Output the (x, y) coordinate of the center of the cell containing the given text.  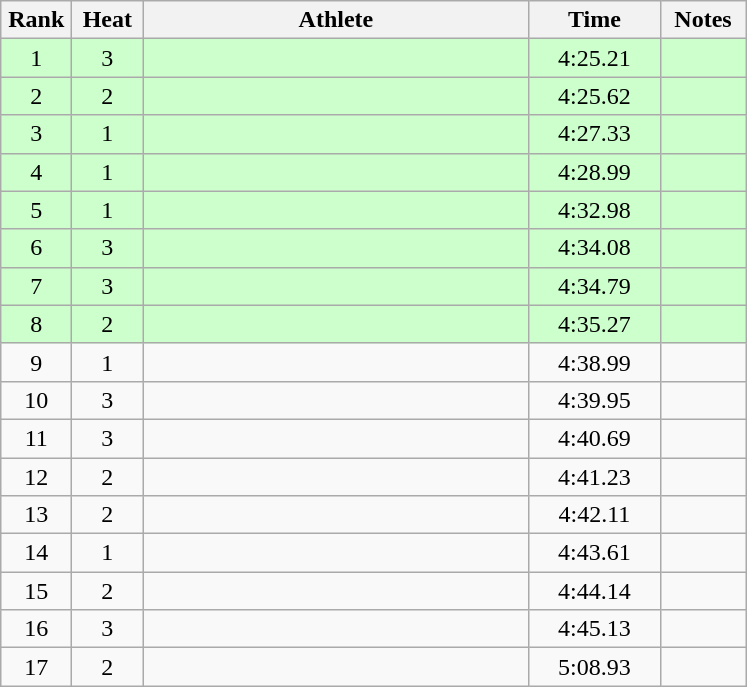
15 (36, 591)
4:44.14 (594, 591)
4:25.21 (594, 58)
10 (36, 400)
4:34.08 (594, 248)
12 (36, 477)
4:35.27 (594, 324)
Time (594, 20)
14 (36, 553)
4:27.33 (594, 134)
13 (36, 515)
9 (36, 362)
17 (36, 667)
Notes (703, 20)
4:42.11 (594, 515)
4 (36, 172)
5:08.93 (594, 667)
4:32.98 (594, 210)
16 (36, 629)
4:40.69 (594, 438)
5 (36, 210)
4:28.99 (594, 172)
4:25.62 (594, 96)
Athlete (336, 20)
4:38.99 (594, 362)
8 (36, 324)
6 (36, 248)
7 (36, 286)
4:43.61 (594, 553)
4:45.13 (594, 629)
4:41.23 (594, 477)
11 (36, 438)
Heat (108, 20)
Rank (36, 20)
4:39.95 (594, 400)
4:34.79 (594, 286)
